Search for the cell housing the specified text and yield its [x, y] center coordinate. 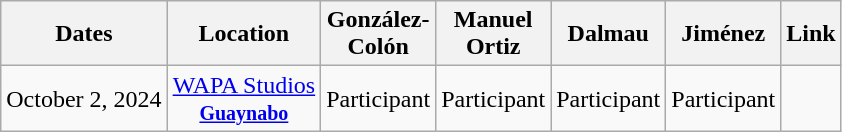
October 2, 2024 [84, 98]
Location [244, 34]
González-Colón [378, 34]
Dalmau [608, 34]
WAPA StudiosGuaynabo [244, 98]
ManuelOrtiz [494, 34]
Link [811, 34]
Dates [84, 34]
Jiménez [724, 34]
